Output the [x, y] coordinate of the center of the cell containing the given text.  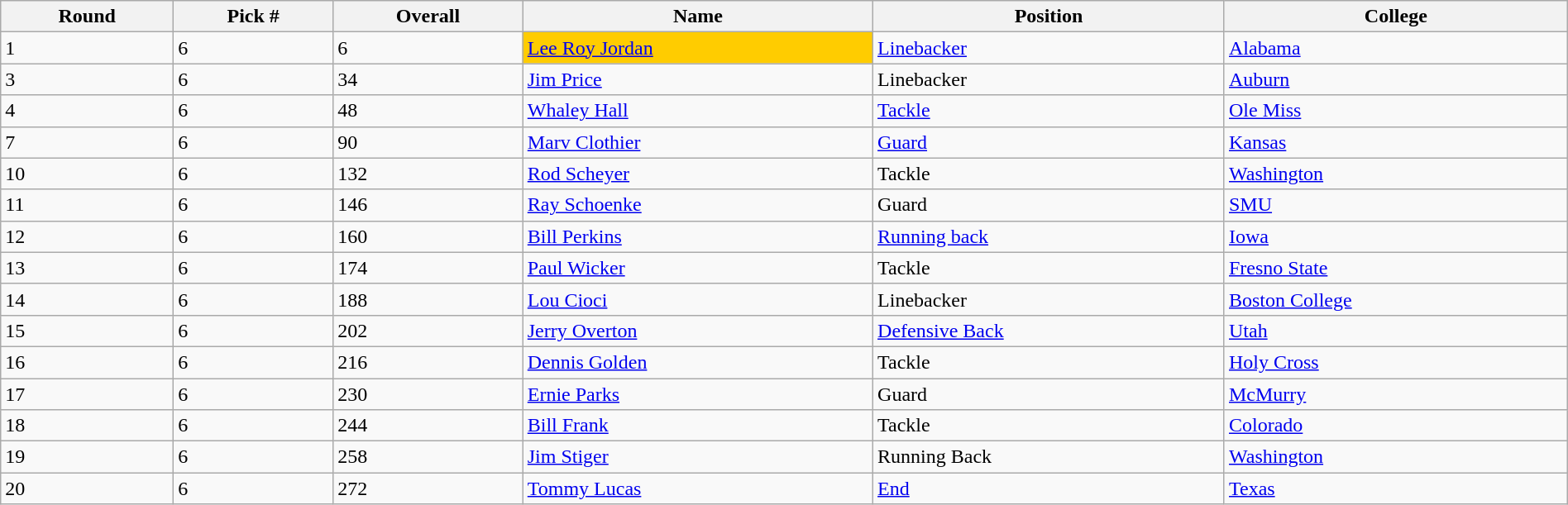
Paul Wicker [698, 268]
132 [428, 174]
244 [428, 426]
14 [88, 299]
Running Back [1049, 457]
Ole Miss [1396, 111]
College [1396, 17]
202 [428, 331]
216 [428, 362]
Rod Scheyer [698, 174]
17 [88, 394]
Kansas [1396, 142]
Lee Roy Jordan [698, 48]
Position [1049, 17]
188 [428, 299]
Jerry Overton [698, 331]
Marv Clothier [698, 142]
Lou Cioci [698, 299]
Alabama [1396, 48]
1 [88, 48]
Name [698, 17]
Pick # [253, 17]
Jim Price [698, 79]
4 [88, 111]
Iowa [1396, 236]
McMurry [1396, 394]
258 [428, 457]
Auburn [1396, 79]
18 [88, 426]
Overall [428, 17]
Ernie Parks [698, 394]
Whaley Hall [698, 111]
Dennis Golden [698, 362]
13 [88, 268]
19 [88, 457]
272 [428, 488]
10 [88, 174]
Round [88, 17]
34 [428, 79]
16 [88, 362]
146 [428, 205]
7 [88, 142]
20 [88, 488]
Boston College [1396, 299]
Bill Perkins [698, 236]
90 [428, 142]
Bill Frank [698, 426]
Utah [1396, 331]
11 [88, 205]
160 [428, 236]
Ray Schoenke [698, 205]
Texas [1396, 488]
12 [88, 236]
174 [428, 268]
15 [88, 331]
SMU [1396, 205]
End [1049, 488]
Fresno State [1396, 268]
Running back [1049, 236]
3 [88, 79]
Holy Cross [1396, 362]
48 [428, 111]
230 [428, 394]
Defensive Back [1049, 331]
Colorado [1396, 426]
Jim Stiger [698, 457]
Tommy Lucas [698, 488]
